For the text-containing cell, return its midpoint in (x, y) coordinate format. 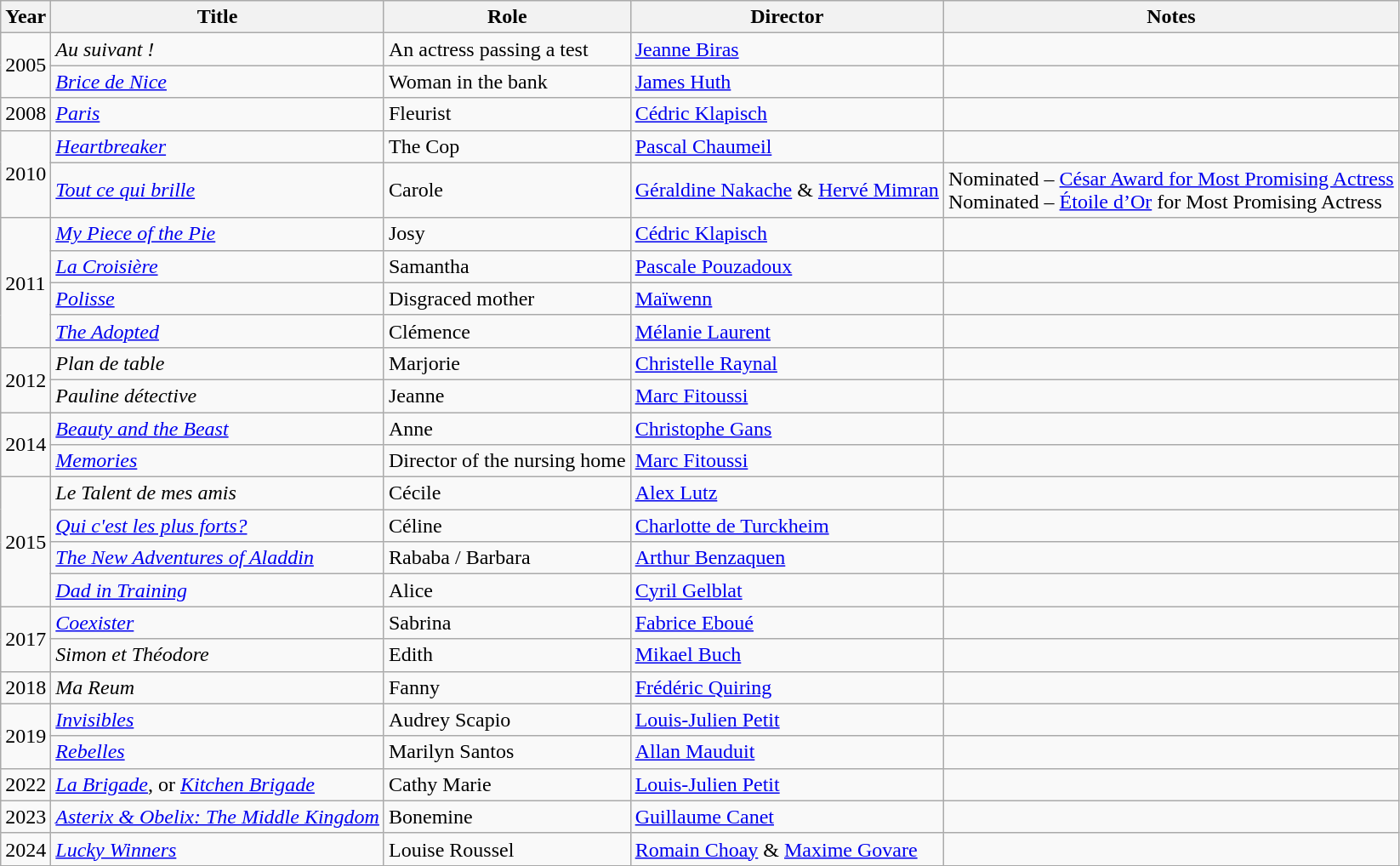
Dad in Training (218, 590)
2023 (26, 817)
Clémence (507, 331)
2014 (26, 444)
Lucky Winners (218, 849)
The Cop (507, 146)
James Huth (787, 82)
Mélanie Laurent (787, 331)
2024 (26, 849)
Le Talent de mes amis (218, 493)
Géraldine Nakache & Hervé Mimran (787, 191)
Pascal Chaumeil (787, 146)
Title (218, 17)
Polisse (218, 299)
Rebelles (218, 752)
Louise Roussel (507, 849)
Sabrina (507, 623)
2008 (26, 114)
My Piece of the Pie (218, 234)
Ma Reum (218, 687)
Cécile (507, 493)
An actress passing a test (507, 49)
Pascale Pouzadoux (787, 266)
Memories (218, 461)
Arthur Benzaquen (787, 558)
Nominated – César Award for Most Promising Actress Nominated – Étoile d’Or for Most Promising Actress (1170, 191)
Beauty and the Beast (218, 428)
Jeanne (507, 396)
2012 (26, 379)
2017 (26, 639)
Woman in the bank (507, 82)
The Adopted (218, 331)
Director of the nursing home (507, 461)
Notes (1170, 17)
2005 (26, 66)
Cathy Marie (507, 784)
Christelle Raynal (787, 363)
Carole (507, 191)
Asterix & Obelix: The Middle Kingdom (218, 817)
Year (26, 17)
Au suivant ! (218, 49)
La Croisière (218, 266)
Paris (218, 114)
Alex Lutz (787, 493)
Audrey Scapio (507, 720)
Marilyn Santos (507, 752)
2010 (26, 174)
Jeanne Biras (787, 49)
2019 (26, 736)
Maïwenn (787, 299)
2015 (26, 542)
Coexister (218, 623)
Mikael Buch (787, 655)
Fabrice Eboué (787, 623)
2018 (26, 687)
Pauline détective (218, 396)
Frédéric Quiring (787, 687)
Romain Choay & Maxime Govare (787, 849)
Rababa / Barbara (507, 558)
Bonemine (507, 817)
The New Adventures of Aladdin (218, 558)
La Brigade, or Kitchen Brigade (218, 784)
Céline (507, 526)
Guillaume Canet (787, 817)
Heartbreaker (218, 146)
Anne (507, 428)
2011 (26, 282)
Edith (507, 655)
Disgraced mother (507, 299)
Fleurist (507, 114)
Allan Mauduit (787, 752)
Director (787, 17)
2022 (26, 784)
Josy (507, 234)
Plan de table (218, 363)
Brice de Nice (218, 82)
Simon et Théodore (218, 655)
Cyril Gelblat (787, 590)
Tout ce qui brille (218, 191)
Marjorie (507, 363)
Qui c'est les plus forts? (218, 526)
Fanny (507, 687)
Christophe Gans (787, 428)
Invisibles (218, 720)
Role (507, 17)
Charlotte de Turckheim (787, 526)
Alice (507, 590)
Samantha (507, 266)
